For the text-containing cell, return its midpoint in (x, y) coordinate format. 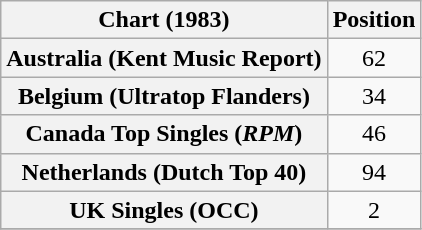
62 (374, 58)
Belgium (Ultratop Flanders) (164, 96)
34 (374, 96)
46 (374, 134)
Position (374, 20)
Netherlands (Dutch Top 40) (164, 172)
Chart (1983) (164, 20)
Canada Top Singles (RPM) (164, 134)
UK Singles (OCC) (164, 210)
94 (374, 172)
Australia (Kent Music Report) (164, 58)
2 (374, 210)
